Determine the (X, Y) coordinate at the center of the cell enclosing the given text.  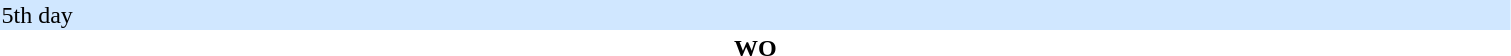
5th day (756, 15)
